Output the (X, Y) coordinate of the center of the cell containing the given text.  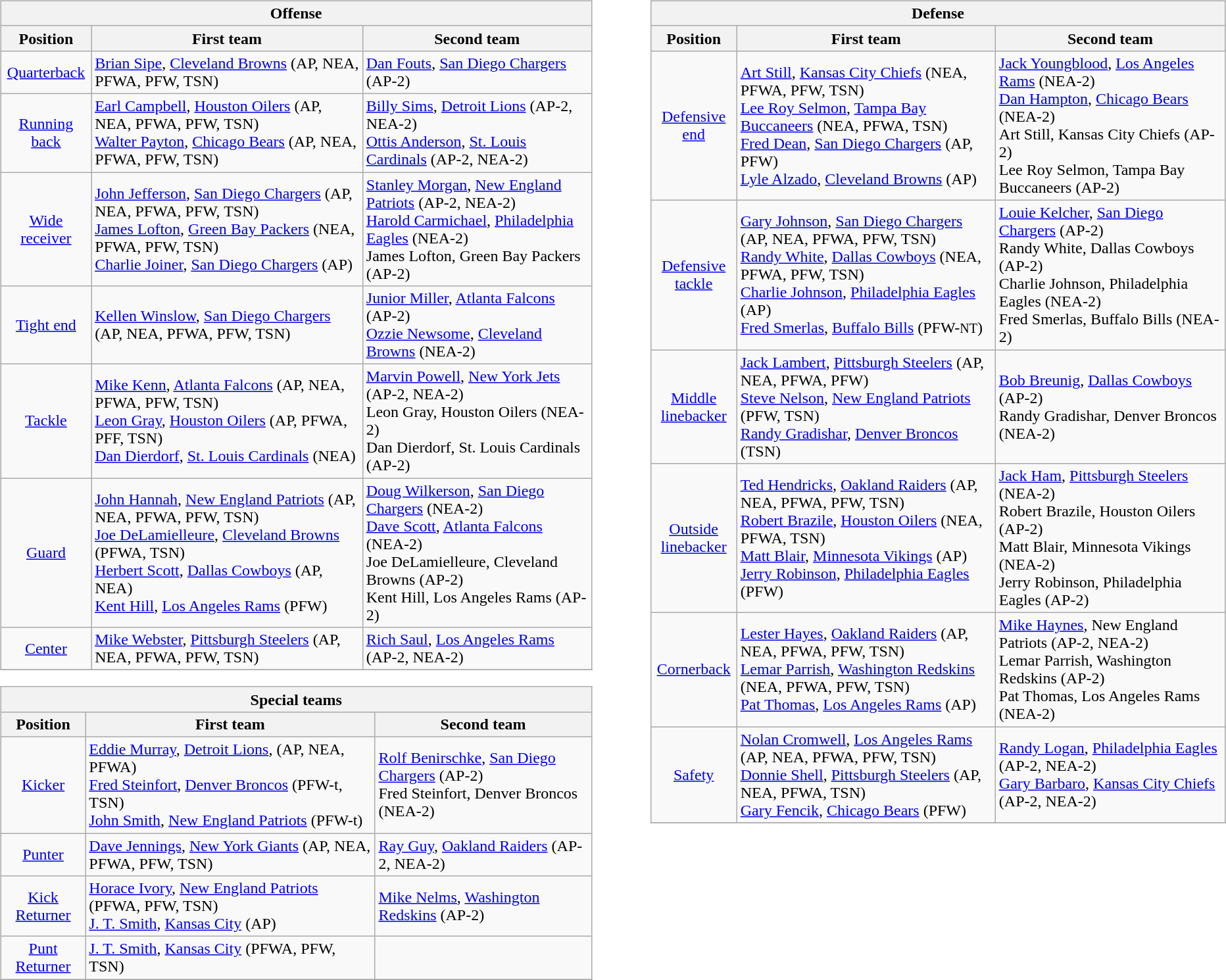
Defensive end (693, 125)
Stanley Morgan, New England Patriots (AP-2, NEA-2) Harold Carmichael, Philadelphia Eagles (NEA-2) James Lofton, Green Bay Packers (AP-2) (477, 229)
Offense (296, 13)
Mike Haynes, New England Patriots (AP-2, NEA-2) Lemar Parrish, Washington Redskins (AP-2) Pat Thomas, Los Angeles Rams (NEA-2) (1110, 670)
Kicker (43, 785)
Guard (46, 552)
Lester Hayes, Oakland Raiders (AP, NEA, PFWA, PFW, TSN) Lemar Parrish, Washington Redskins (NEA, PFWA, PFW, TSN) Pat Thomas, Los Angeles Rams (AP) (866, 670)
Rich Saul, Los Angeles Rams (AP-2, NEA-2) (477, 649)
Mike Webster, Pittsburgh Steelers (AP, NEA, PFWA, PFW, TSN) (228, 649)
Kick Returner (43, 906)
Ray Guy, Oakland Raiders (AP-2, NEA-2) (483, 854)
Brian Sipe, Cleveland Browns (AP, NEA, PFWA, PFW, TSN) (228, 72)
Horace Ivory, New England Patriots (PFWA, PFW, TSN) J. T. Smith, Kansas City (AP) (230, 906)
Billy Sims, Detroit Lions (AP-2, NEA-2) Ottis Anderson, St. Louis Cardinals (AP-2, NEA-2) (477, 133)
Defense (938, 13)
Special teams (296, 699)
Middle linebacker (693, 406)
J. T. Smith, Kansas City (PFWA, PFW, TSN) (230, 958)
Tackle (46, 421)
Wide receiver (46, 229)
Safety (693, 775)
Earl Campbell, Houston Oilers (AP, NEA, PFWA, PFW, TSN) Walter Payton, Chicago Bears (AP, NEA, PFWA, PFW, TSN) (228, 133)
Rolf Benirschke, San Diego Chargers (AP-2) Fred Steinfort, Denver Broncos (NEA-2) (483, 785)
Running back (46, 133)
Kellen Winslow, San Diego Chargers (AP, NEA, PFWA, PFW, TSN) (228, 325)
Cornerback (693, 670)
Randy Logan, Philadelphia Eagles (AP-2, NEA-2) Gary Barbaro, Kansas City Chiefs (AP-2, NEA-2) (1110, 775)
Punter (43, 854)
Punt Returner (43, 958)
Nolan Cromwell, Los Angeles Rams (AP, NEA, PFWA, PFW, TSN) Donnie Shell, Pittsburgh Steelers (AP, NEA, PFWA, TSN)Gary Fencik, Chicago Bears (PFW) (866, 775)
Quarterback (46, 72)
Bob Breunig, Dallas Cowboys (AP-2) Randy Gradishar, Denver Broncos (NEA-2) (1110, 406)
Junior Miller, Atlanta Falcons (AP-2) Ozzie Newsome, Cleveland Browns (NEA-2) (477, 325)
Eddie Murray, Detroit Lions, (AP, NEA, PFWA) Fred Steinfort, Denver Broncos (PFW-t, TSN) John Smith, New England Patriots (PFW-t) (230, 785)
Dave Jennings, New York Giants (AP, NEA, PFWA, PFW, TSN) (230, 854)
Jack Lambert, Pittsburgh Steelers (AP, NEA, PFWA, PFW) Steve Nelson, New England Patriots (PFW, TSN) Randy Gradishar, Denver Broncos (TSN) (866, 406)
Tight end (46, 325)
Marvin Powell, New York Jets (AP-2, NEA-2) Leon Gray, Houston Oilers (NEA-2) Dan Dierdorf, St. Louis Cardinals (AP-2) (477, 421)
Defensive tackle (693, 275)
Center (46, 649)
Dan Fouts, San Diego Chargers (AP-2) (477, 72)
Mike Kenn, Atlanta Falcons (AP, NEA, PFWA, PFW, TSN) Leon Gray, Houston Oilers (AP, PFWA, PFF, TSN) Dan Dierdorf, St. Louis Cardinals (NEA) (228, 421)
Outside linebacker (693, 538)
Mike Nelms, Washington Redskins (AP-2) (483, 906)
